Provide the (X, Y) coordinate of the cell's center where the given text is located.  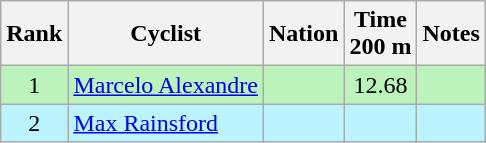
2 (34, 123)
1 (34, 85)
Cyclist (166, 34)
Max Rainsford (166, 123)
Rank (34, 34)
12.68 (380, 85)
Marcelo Alexandre (166, 85)
Nation (304, 34)
Notes (451, 34)
Time200 m (380, 34)
